Extract the (X, Y) coordinate from the center of the cell holding the provided text.  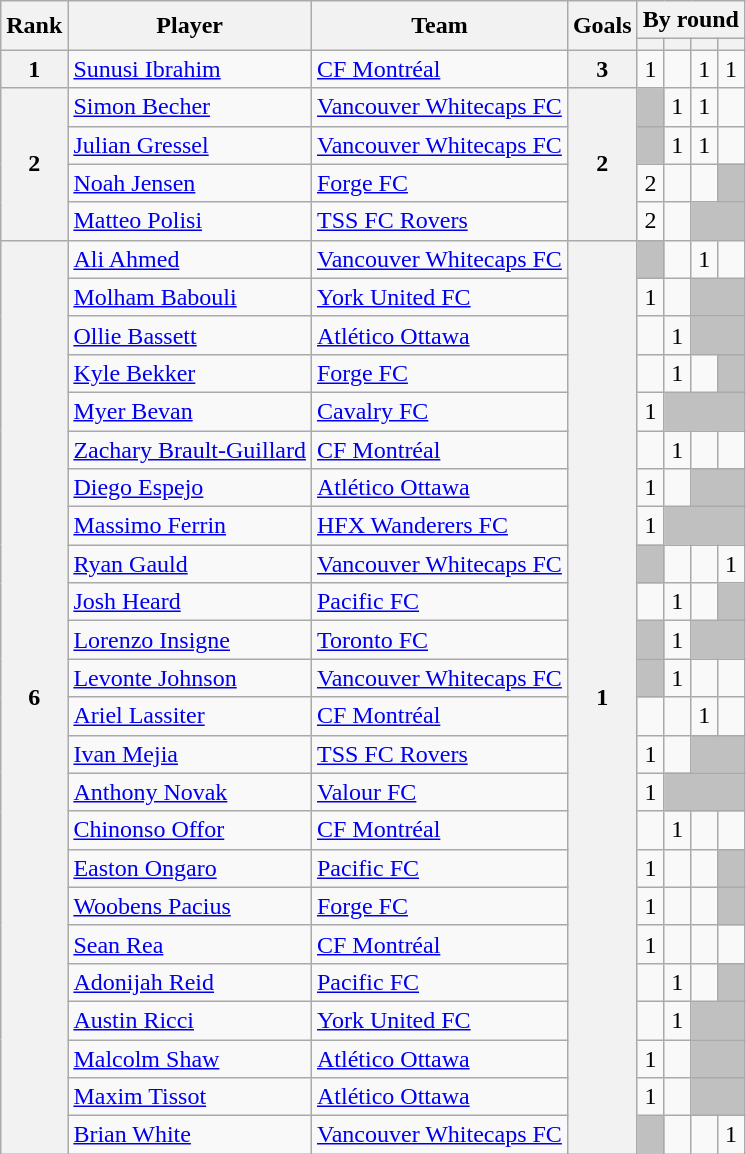
Ariel Lassiter (190, 716)
Easton Ongaro (190, 868)
Ollie Bassett (190, 335)
Rank (34, 26)
Simon Becher (190, 107)
Ryan Gauld (190, 564)
3 (602, 69)
Player (190, 26)
Sunusi Ibrahim (190, 69)
Sean Rea (190, 944)
Maxim Tissot (190, 1097)
Woobens Pacius (190, 906)
Goals (602, 26)
Brian White (190, 1135)
Valour FC (439, 792)
Molham Babouli (190, 297)
Cavalry FC (439, 411)
Chinonso Offor (190, 830)
Toronto FC (439, 640)
By round (690, 20)
Ivan Mejia (190, 754)
Malcolm Shaw (190, 1059)
Julian Gressel (190, 145)
Levonte Johnson (190, 678)
Myer Bevan (190, 411)
Kyle Bekker (190, 373)
Ali Ahmed (190, 259)
HFX Wanderers FC (439, 526)
Adonijah Reid (190, 982)
Zachary Brault-Guillard (190, 449)
Anthony Novak (190, 792)
Matteo Polisi (190, 221)
Team (439, 26)
Lorenzo Insigne (190, 640)
Noah Jensen (190, 183)
Austin Ricci (190, 1020)
Diego Espejo (190, 488)
Josh Heard (190, 602)
Massimo Ferrin (190, 526)
6 (34, 697)
